Locate the cell with the specified text and output its [X, Y] center coordinate. 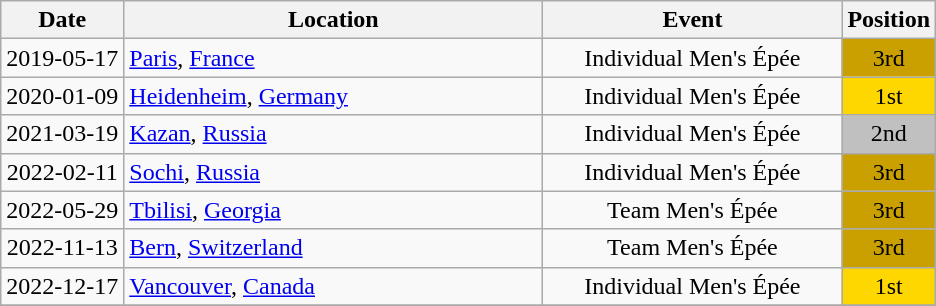
2020-01-09 [62, 96]
2022-12-17 [62, 286]
Position [889, 20]
Sochi, Russia [334, 172]
Date [62, 20]
2nd [889, 134]
Event [692, 20]
2022-11-13 [62, 248]
Heidenheim, Germany [334, 96]
Location [334, 20]
Kazan, Russia [334, 134]
Tbilisi, Georgia [334, 210]
Paris, France [334, 58]
2022-05-29 [62, 210]
Bern, Switzerland [334, 248]
2019-05-17 [62, 58]
2022-02-11 [62, 172]
2021-03-19 [62, 134]
Vancouver, Canada [334, 286]
